Output the [X, Y] coordinate of the center of the cell containing the given text.  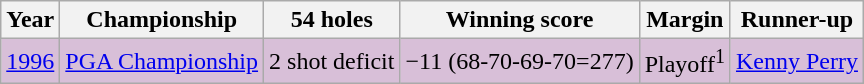
Winning score [520, 20]
Championship [162, 20]
PGA Championship [162, 62]
Kenny Perry [796, 62]
Margin [684, 20]
1996 [30, 62]
Playoff1 [684, 62]
54 holes [332, 20]
−11 (68-70-69-70=277) [520, 62]
2 shot deficit [332, 62]
Runner-up [796, 20]
Year [30, 20]
